From the cell containing the given text, extract its center point as (X, Y) coordinate. 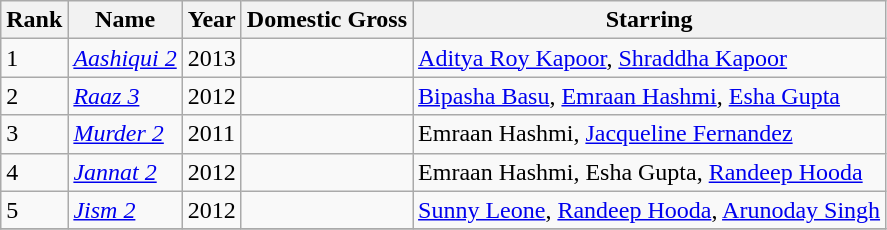
Murder 2 (125, 134)
Bipasha Basu, Emraan Hashmi, Esha Gupta (650, 96)
2013 (212, 58)
Emraan Hashmi, Jacqueline Fernandez (650, 134)
5 (34, 210)
Domestic Gross (326, 20)
2011 (212, 134)
Year (212, 20)
1 (34, 58)
Jannat 2 (125, 172)
4 (34, 172)
3 (34, 134)
Raaz 3 (125, 96)
Sunny Leone, Randeep Hooda, Arunoday Singh (650, 210)
Starring (650, 20)
2 (34, 96)
Aashiqui 2 (125, 58)
Rank (34, 20)
Jism 2 (125, 210)
Aditya Roy Kapoor, Shraddha Kapoor (650, 58)
Name (125, 20)
Emraan Hashmi, Esha Gupta, Randeep Hooda (650, 172)
